Scan for the cell matching the given text and deliver its (X, Y) coordinate at center. 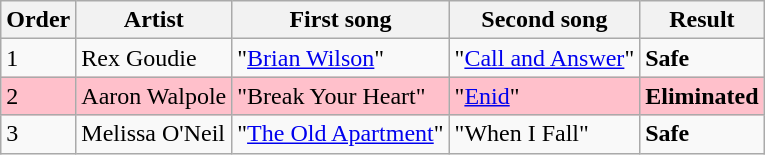
Rex Goudie (154, 58)
Artist (154, 20)
Second song (544, 20)
"Brian Wilson" (340, 58)
2 (38, 96)
"The Old Apartment" (340, 134)
3 (38, 134)
Order (38, 20)
"When I Fall" (544, 134)
Result (702, 20)
1 (38, 58)
Melissa O'Neil (154, 134)
Aaron Walpole (154, 96)
"Enid" (544, 96)
First song (340, 20)
"Call and Answer" (544, 58)
Eliminated (702, 96)
"Break Your Heart" (340, 96)
